Find where the given text appears and provide that cell's center as [x, y] coordinate. 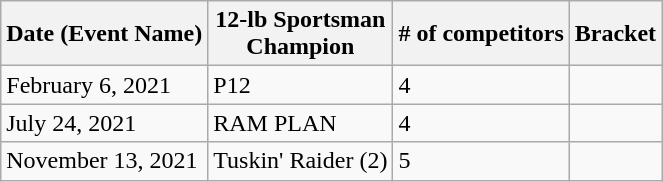
Tuskin' Raider (2) [300, 161]
5 [481, 161]
12-lb SportsmanChampion [300, 34]
November 13, 2021 [104, 161]
RAM PLAN [300, 123]
# of competitors [481, 34]
P12 [300, 85]
Bracket [615, 34]
February 6, 2021 [104, 85]
Date (Event Name) [104, 34]
July 24, 2021 [104, 123]
